Identify which cell holds the provided text, then report its [x, y] central coordinate. 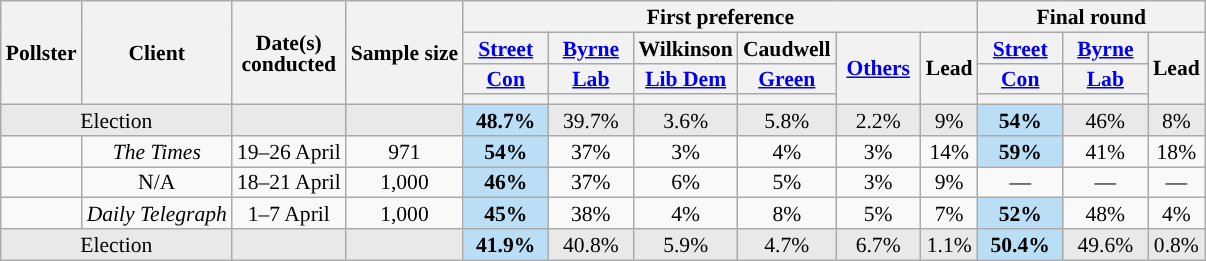
N/A [157, 182]
19–26 April [289, 152]
First preference [720, 16]
50.4% [1020, 244]
Sample size [404, 53]
1–7 April [289, 214]
971 [404, 152]
48% [1106, 214]
45% [506, 214]
41% [1106, 152]
Pollster [42, 53]
39.7% [590, 120]
Wilkinson [686, 48]
48.7% [506, 120]
Green [787, 78]
2.2% [878, 120]
Final round [1092, 16]
5.9% [686, 244]
59% [1020, 152]
14% [950, 152]
6.7% [878, 244]
Date(s)conducted [289, 53]
The Times [157, 152]
5.8% [787, 120]
1.1% [950, 244]
52% [1020, 214]
4.7% [787, 244]
Daily Telegraph [157, 214]
40.8% [590, 244]
38% [590, 214]
Others [878, 68]
Client [157, 53]
49.6% [1106, 244]
7% [950, 214]
18% [1176, 152]
41.9% [506, 244]
Caudwell [787, 48]
0.8% [1176, 244]
6% [686, 182]
18–21 April [289, 182]
Lib Dem [686, 78]
3.6% [686, 120]
